From the cell containing the given text, extract its center point as (X, Y) coordinate. 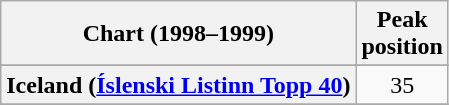
Iceland (Íslenski Listinn Topp 40) (178, 85)
Peakposition (402, 34)
Chart (1998–1999) (178, 34)
35 (402, 85)
